Identify which cell holds the provided text, then report its (x, y) central coordinate. 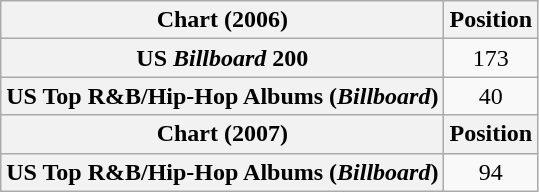
173 (491, 58)
US Billboard 200 (222, 58)
40 (491, 96)
94 (491, 172)
Chart (2007) (222, 134)
Chart (2006) (222, 20)
